Locate the cell with the specified text and output its (x, y) center coordinate. 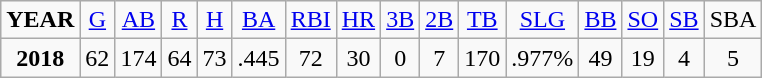
AB (138, 20)
174 (138, 58)
3B (400, 20)
73 (214, 58)
BA (258, 20)
4 (684, 58)
170 (482, 58)
.445 (258, 58)
R (180, 20)
BB (600, 20)
5 (733, 58)
30 (358, 58)
2018 (40, 58)
SO (643, 20)
19 (643, 58)
G (98, 20)
SLG (542, 20)
SBA (733, 20)
72 (310, 58)
TB (482, 20)
SB (684, 20)
7 (440, 58)
YEAR (40, 20)
H (214, 20)
2B (440, 20)
0 (400, 58)
49 (600, 58)
.977% (542, 58)
64 (180, 58)
62 (98, 58)
HR (358, 20)
RBI (310, 20)
